Provide the [X, Y] coordinate of the cell's center where the given text is located.  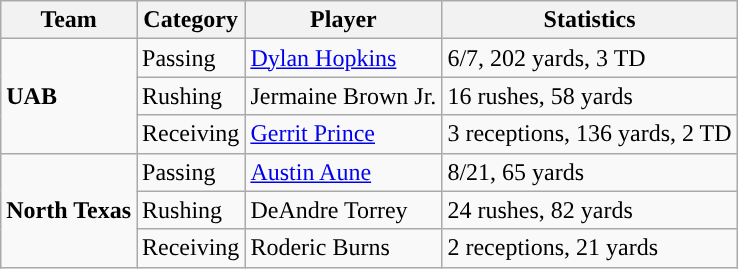
Austin Aune [344, 172]
Roderic Burns [344, 248]
Statistics [590, 20]
Jermaine Brown Jr. [344, 96]
Dylan Hopkins [344, 58]
Gerrit Prince [344, 134]
24 rushes, 82 yards [590, 210]
Category [190, 20]
Team [69, 20]
6/7, 202 yards, 3 TD [590, 58]
UAB [69, 96]
North Texas [69, 210]
3 receptions, 136 yards, 2 TD [590, 134]
Player [344, 20]
8/21, 65 yards [590, 172]
16 rushes, 58 yards [590, 96]
DeAndre Torrey [344, 210]
2 receptions, 21 yards [590, 248]
